Identify which cell holds the provided text, then report its (X, Y) central coordinate. 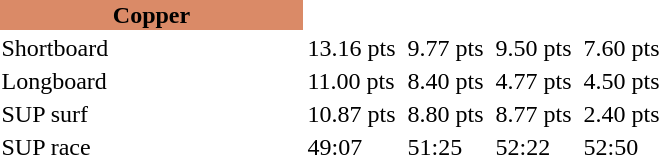
SUP surf (146, 114)
8.80 pts (446, 114)
13.16 pts (352, 48)
9.50 pts (534, 48)
11.00 pts (352, 81)
4.77 pts (534, 81)
Copper (152, 15)
Longboard (146, 81)
10.87 pts (352, 114)
Shortboard (146, 48)
8.40 pts (446, 81)
9.77 pts (446, 48)
8.77 pts (534, 114)
